Search for the cell housing the specified text and yield its (x, y) center coordinate. 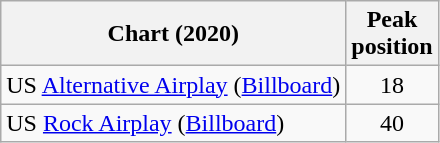
US Rock Airplay (Billboard) (174, 123)
Chart (2020) (174, 34)
40 (392, 123)
Peakposition (392, 34)
US Alternative Airplay (Billboard) (174, 85)
18 (392, 85)
